For the text-containing cell, return its midpoint in [x, y] coordinate format. 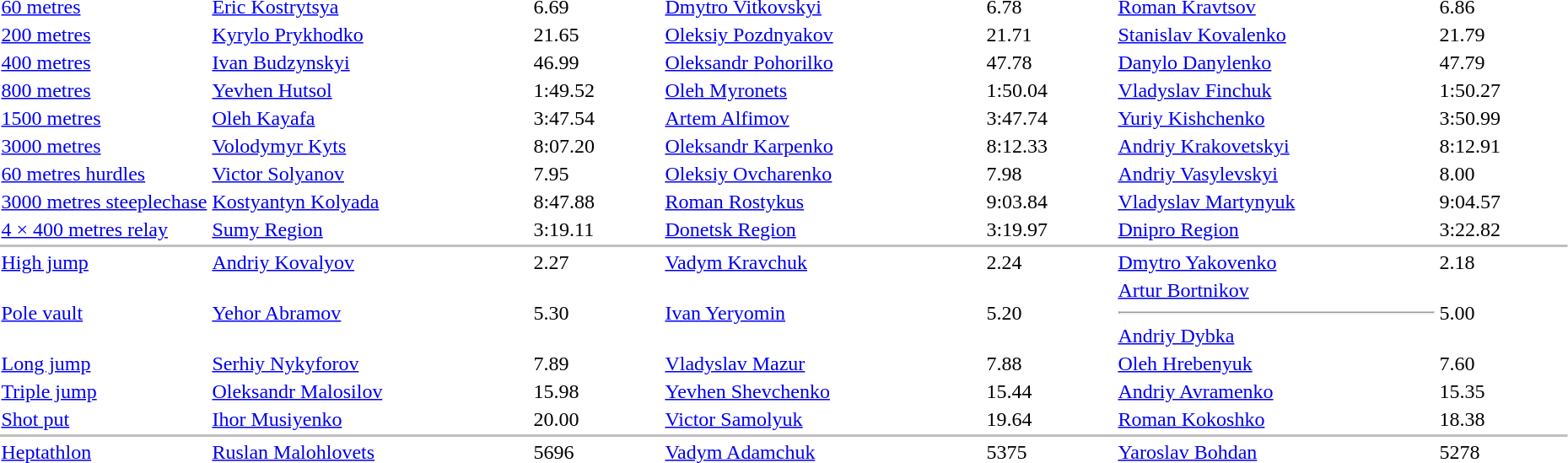
Ivan Yeryomin [823, 313]
Danylo Danylenko [1276, 62]
7.95 [597, 174]
Victor Solyanov [370, 174]
Ivan Budzynskyi [370, 62]
7.89 [597, 363]
Yuriy Kishchenko [1276, 118]
3000 metres steeplechase [105, 202]
Triple jump [105, 391]
7.98 [1049, 174]
High jump [105, 262]
Shot put [105, 419]
Vadym Kravchuk [823, 262]
Dnipro Region [1276, 229]
3000 metres [105, 146]
5.30 [597, 313]
Andriy Vasylevskyi [1276, 174]
1:50.27 [1503, 90]
15.44 [1049, 391]
Stanislav Kovalenko [1276, 35]
60 metres hurdles [105, 174]
8:47.88 [597, 202]
Yehor Abramov [370, 313]
Dmytro Yakovenko [1276, 262]
Long jump [105, 363]
2.27 [597, 262]
3:47.74 [1049, 118]
Kyrylo Prykhodko [370, 35]
Artem Alfimov [823, 118]
Yevhen Hutsol [370, 90]
2.24 [1049, 262]
Oleksandr Malosilov [370, 391]
Vladyslav Martynyuk [1276, 202]
800 metres [105, 90]
21.71 [1049, 35]
21.65 [597, 35]
1:50.04 [1049, 90]
Oleksandr Pohorilko [823, 62]
8:12.91 [1503, 146]
8.00 [1503, 174]
Vladyslav Mazur [823, 363]
Volodymyr Kyts [370, 146]
Oleksiy Pozdnyakov [823, 35]
5.20 [1049, 313]
3:50.99 [1503, 118]
4 × 400 metres relay [105, 229]
21.79 [1503, 35]
Sumy Region [370, 229]
15.98 [597, 391]
Pole vault [105, 313]
1:49.52 [597, 90]
Roman Rostykus [823, 202]
Andriy Avramenko [1276, 391]
Artur BortnikovAndriy Dybka [1276, 313]
19.64 [1049, 419]
Ihor Musiyenko [370, 419]
7.60 [1503, 363]
8:07.20 [597, 146]
Oleksiy Ovcharenko [823, 174]
Oleksandr Karpenko [823, 146]
3:19.97 [1049, 229]
9:03.84 [1049, 202]
18.38 [1503, 419]
Vladyslav Finchuk [1276, 90]
15.35 [1503, 391]
200 metres [105, 35]
46.99 [597, 62]
5.00 [1503, 313]
8:12.33 [1049, 146]
Oleh Kayafa [370, 118]
Roman Kokoshko [1276, 419]
47.78 [1049, 62]
Serhiy Nykyforov [370, 363]
20.00 [597, 419]
Kostyantyn Kolyada [370, 202]
3:22.82 [1503, 229]
3:47.54 [597, 118]
2.18 [1503, 262]
Yevhen Shevchenko [823, 391]
3:19.11 [597, 229]
Oleh Myronets [823, 90]
1500 metres [105, 118]
Andriy Kovalyov [370, 262]
Oleh Hrebenyuk [1276, 363]
400 metres [105, 62]
47.79 [1503, 62]
9:04.57 [1503, 202]
Donetsk Region [823, 229]
Victor Samolyuk [823, 419]
7.88 [1049, 363]
Andriy Krakovetskyi [1276, 146]
